Extract the [x, y] coordinate from the center of the cell holding the provided text.  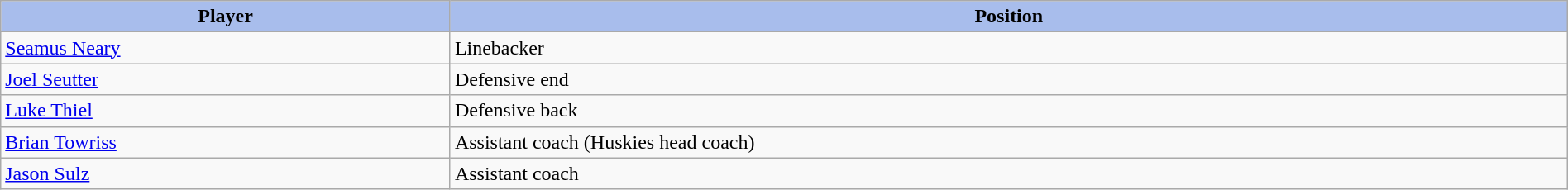
Luke Thiel [226, 111]
Defensive end [1009, 79]
Seamus Neary [226, 48]
Position [1009, 17]
Brian Towriss [226, 142]
Linebacker [1009, 48]
Joel Seutter [226, 79]
Player [226, 17]
Assistant coach [1009, 173]
Jason Sulz [226, 173]
Defensive back [1009, 111]
Assistant coach (Huskies head coach) [1009, 142]
